Find where the given text appears and provide that cell's center as [x, y] coordinate. 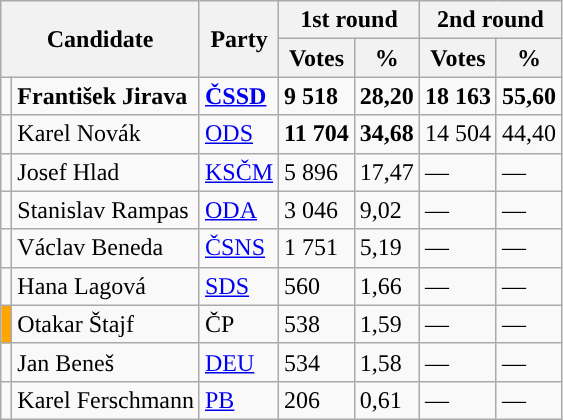
206 [317, 400]
Jan Beneš [106, 362]
9,02 [386, 210]
44,40 [528, 134]
KSČM [238, 172]
1st round [350, 20]
Stanislav Rampas [106, 210]
560 [317, 286]
3 046 [317, 210]
11 704 [317, 134]
1,59 [386, 324]
538 [317, 324]
2nd round [490, 20]
Otakar Štajf [106, 324]
1,58 [386, 362]
14 504 [458, 134]
ČSNS [238, 248]
SDS [238, 286]
18 163 [458, 96]
Hana Lagová [106, 286]
ČP [238, 324]
5 896 [317, 172]
PB [238, 400]
Party [238, 39]
Josef Hlad [106, 172]
9 518 [317, 96]
534 [317, 362]
0,61 [386, 400]
ODA [238, 210]
Karel Novák [106, 134]
34,68 [386, 134]
Václav Beneda [106, 248]
DEU [238, 362]
5,19 [386, 248]
1 751 [317, 248]
28,20 [386, 96]
55,60 [528, 96]
Candidate [100, 39]
František Jirava [106, 96]
ČSSD [238, 96]
1,66 [386, 286]
17,47 [386, 172]
Karel Ferschmann [106, 400]
ODS [238, 134]
